Find where the given text appears and provide that cell's center as [X, Y] coordinate. 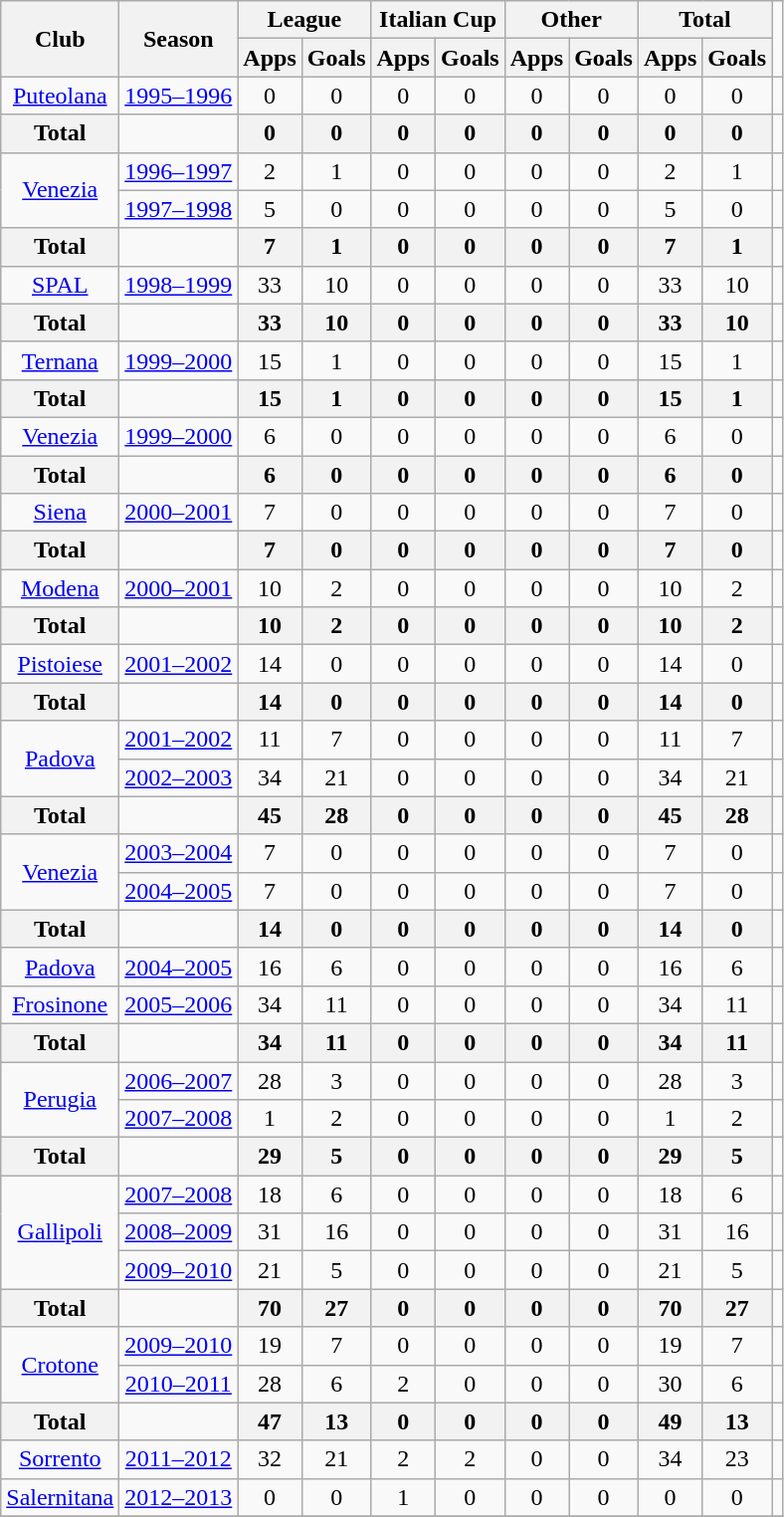
23 [737, 1459]
1995–1996 [179, 96]
Sorrento [60, 1459]
Other [571, 20]
2006–2007 [179, 1080]
League [304, 20]
2002–2003 [179, 777]
Perugia [60, 1099]
30 [670, 1384]
Salernitana [60, 1497]
Modena [60, 588]
2005–2006 [179, 1004]
1997–1998 [179, 209]
2010–2011 [179, 1384]
Gallipoli [60, 1232]
2012–2013 [179, 1497]
Ternana [60, 360]
1996–1997 [179, 171]
2011–2012 [179, 1459]
1998–1999 [179, 285]
Season [179, 39]
47 [270, 1421]
SPAL [60, 285]
49 [670, 1421]
Crotone [60, 1365]
Puteolana [60, 96]
2008–2009 [179, 1232]
Frosinone [60, 1004]
Italian Cup [438, 20]
Pistoiese [60, 664]
2003–2004 [179, 853]
32 [270, 1459]
Siena [60, 513]
Club [60, 39]
